Return [X, Y] of the center of cell containing provided text 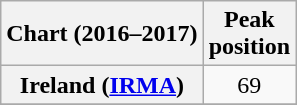
Chart (2016–2017) [102, 34]
Peakposition [249, 34]
Ireland (IRMA) [102, 85]
69 [249, 85]
